Find where the given text appears and provide that cell's center as [X, Y] coordinate. 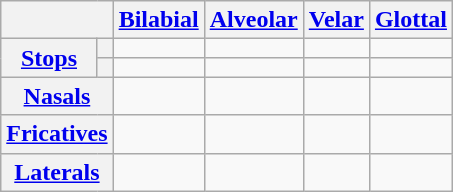
Stops [49, 58]
Bilabial [158, 20]
Nasals [57, 96]
Fricatives [57, 134]
Laterals [57, 172]
Alveolar [254, 20]
Velar [336, 20]
Glottal [410, 20]
